Search for the cell housing the specified text and yield its (x, y) center coordinate. 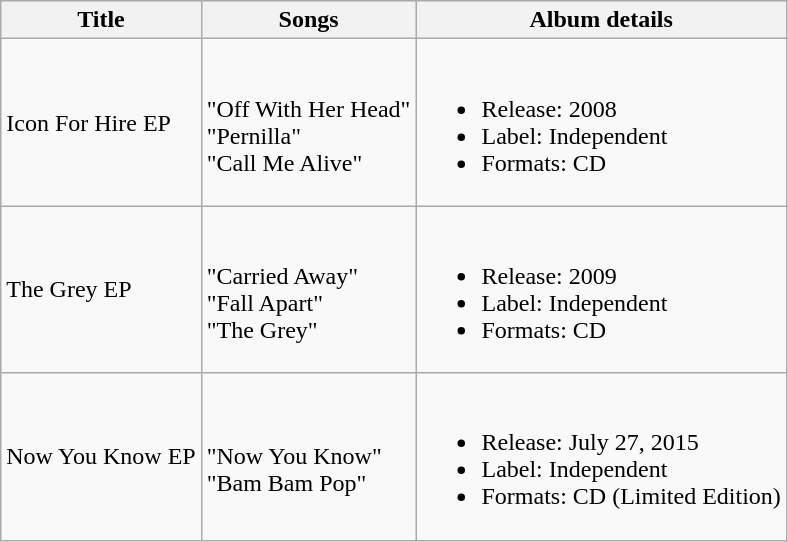
Release: 2008Label: IndependentFormats: CD (601, 122)
"Now You Know""Bam Bam Pop" (308, 456)
The Grey EP (101, 290)
Songs (308, 20)
Title (101, 20)
"Carried Away""Fall Apart""The Grey" (308, 290)
Release: July 27, 2015Label: IndependentFormats: CD (Limited Edition) (601, 456)
"Off With Her Head""Pernilla""Call Me Alive" (308, 122)
Now You Know EP (101, 456)
Icon For Hire EP (101, 122)
Album details (601, 20)
Release: 2009Label: IndependentFormats: CD (601, 290)
